Detect which cell encompasses the target text, then output its [x, y] center coordinate. 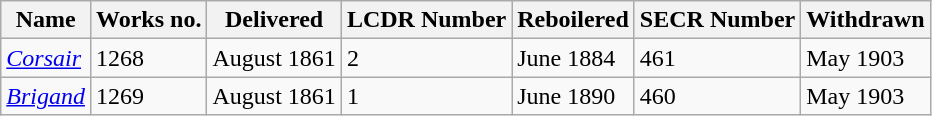
1269 [148, 96]
Brigand [46, 96]
2 [426, 58]
1 [426, 96]
Corsair [46, 58]
Withdrawn [866, 20]
Name [46, 20]
SECR Number [717, 20]
Reboilered [574, 20]
June 1884 [574, 58]
June 1890 [574, 96]
Works no. [148, 20]
460 [717, 96]
LCDR Number [426, 20]
461 [717, 58]
1268 [148, 58]
Delivered [274, 20]
